Find where the given text appears and provide that cell's center as [X, Y] coordinate. 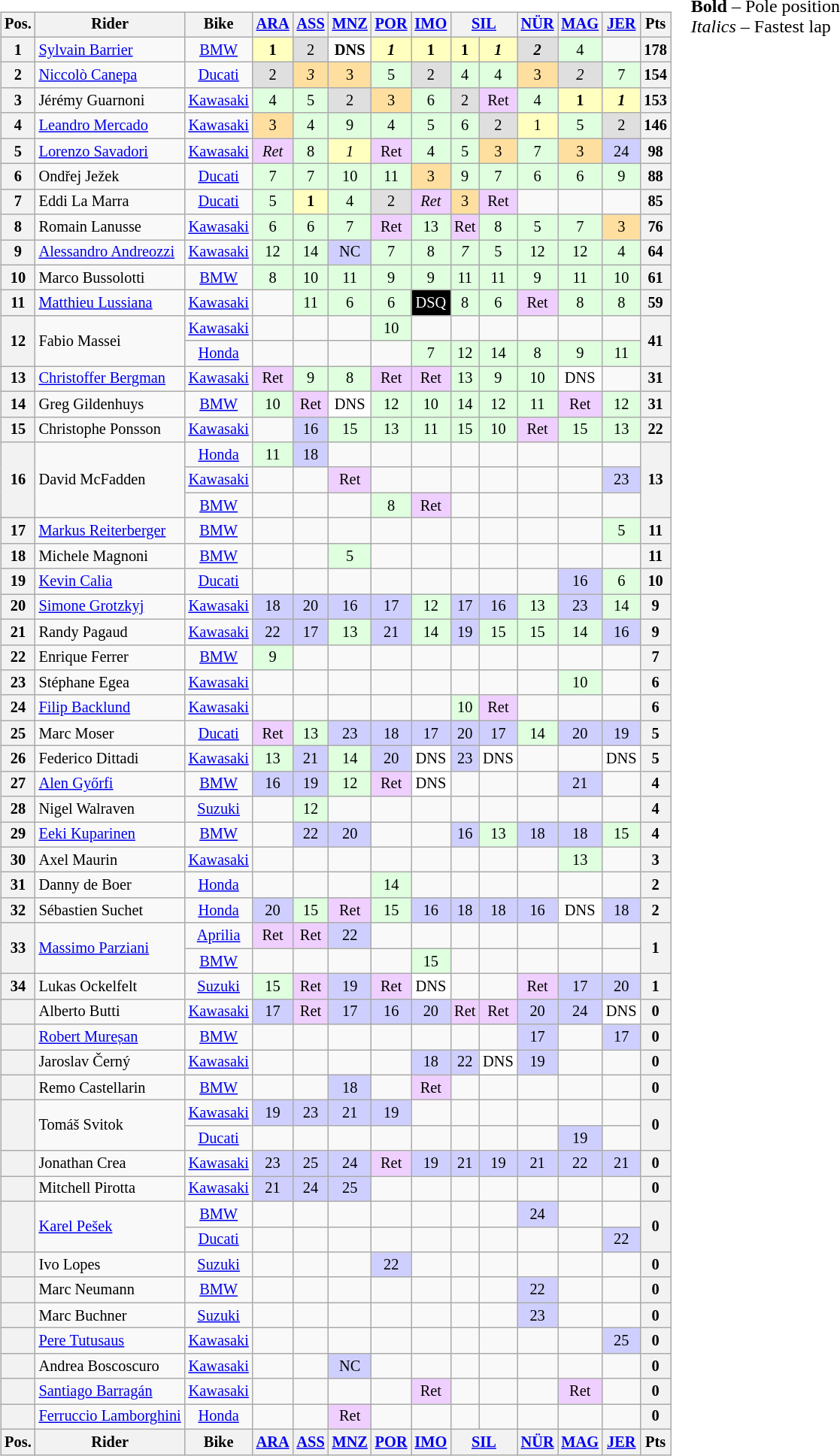
Massimo Parziani [110, 948]
61 [655, 278]
Tomáš Svitok [110, 1125]
Niccolò Canepa [110, 75]
28 [18, 809]
85 [655, 202]
153 [655, 101]
Alberto Butti [110, 1012]
Kevin Calia [110, 581]
Greg Gildenhuys [110, 404]
Lukas Ockelfelt [110, 987]
27 [18, 784]
Markus Reiterberger [110, 531]
Marc Buchner [110, 1315]
Axel Maurin [110, 860]
Marc Neumann [110, 1290]
88 [655, 177]
Filip Backlund [110, 708]
Romain Lanusse [110, 227]
32 [18, 911]
Stéphane Egea [110, 683]
Michele Magnoni [110, 556]
Ivo Lopes [110, 1265]
Sébastien Suchet [110, 911]
Alessandro Andreozzi [110, 253]
Sylvain Barrier [110, 50]
Jonathan Crea [110, 1163]
Christophe Ponsson [110, 429]
Mitchell Pirotta [110, 1189]
26 [18, 759]
41 [655, 341]
Simone Grotzkyj [110, 607]
Nigel Walraven [110, 809]
Robert Mureșan [110, 1037]
Andrea Boscoscuro [110, 1366]
Ondřej Ježek [110, 177]
Jérémy Guarnoni [110, 101]
76 [655, 227]
33 [18, 948]
30 [18, 860]
Karel Pešek [110, 1226]
Eeki Kuparinen [110, 835]
178 [655, 50]
DSQ [430, 303]
98 [655, 151]
29 [18, 835]
Lorenzo Savadori [110, 151]
Santiago Barragán [110, 1391]
Federico Dittadi [110, 759]
Fabio Massei [110, 341]
34 [18, 987]
Randy Pagaud [110, 632]
64 [655, 253]
154 [655, 75]
Ferruccio Lamborghini [110, 1417]
Jaroslav Černý [110, 1063]
Matthieu Lussiana [110, 303]
Christoffer Bergman [110, 379]
Aprilia [219, 936]
David McFadden [110, 480]
59 [655, 303]
Pere Tutusaus [110, 1341]
Remo Castellarin [110, 1087]
Alen Győrfi [110, 784]
Danny de Boer [110, 885]
Enrique Ferrer [110, 657]
Leandro Mercado [110, 126]
Marco Bussolotti [110, 278]
146 [655, 126]
Eddi La Marra [110, 202]
Marc Moser [110, 733]
